Scan for the cell matching the given text and deliver its [x, y] coordinate at center. 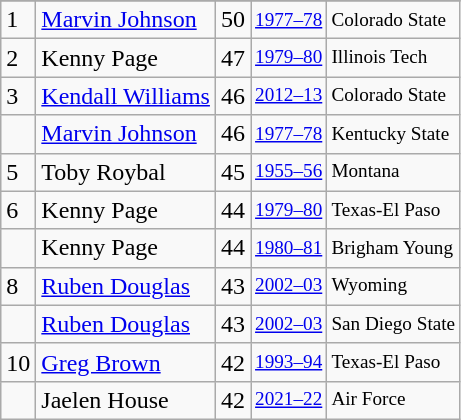
2 [18, 58]
Illinois Tech [394, 58]
2012–13 [288, 96]
Greg Brown [126, 362]
5 [18, 172]
6 [18, 210]
Wyoming [394, 286]
50 [232, 20]
8 [18, 286]
Air Force [394, 400]
Kentucky State [394, 134]
45 [232, 172]
Toby Roybal [126, 172]
47 [232, 58]
Kendall Williams [126, 96]
San Diego State [394, 324]
Montana [394, 172]
Brigham Young [394, 248]
10 [18, 362]
Jaelen House [126, 400]
1980–81 [288, 248]
3 [18, 96]
1955–56 [288, 172]
2021–22 [288, 400]
1993–94 [288, 362]
1 [18, 20]
